Extract the [x, y] coordinate from the center of the cell holding the provided text.  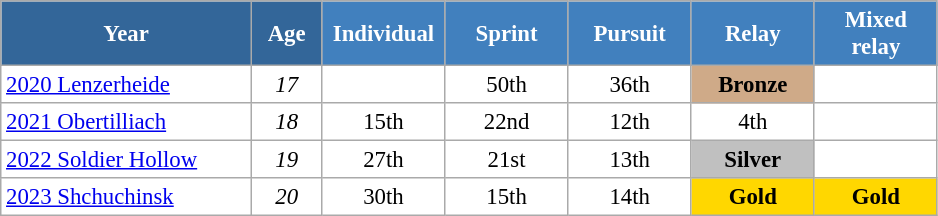
13th [630, 160]
19 [286, 160]
Relay [752, 34]
21st [506, 160]
Mixed relay [876, 34]
36th [630, 85]
2020 Lenzerheide [126, 85]
2023 Shchuchinsk [126, 197]
Bronze [752, 85]
30th [384, 197]
20 [286, 197]
18 [286, 122]
14th [630, 197]
Sprint [506, 34]
4th [752, 122]
50th [506, 85]
2021 Obertilliach [126, 122]
12th [630, 122]
Year [126, 34]
2022 Soldier Hollow [126, 160]
Individual [384, 34]
17 [286, 85]
Silver [752, 160]
Age [286, 34]
22nd [506, 122]
Pursuit [630, 34]
27th [384, 160]
